Provide the [x, y] coordinate of the cell's center where the given text is located.  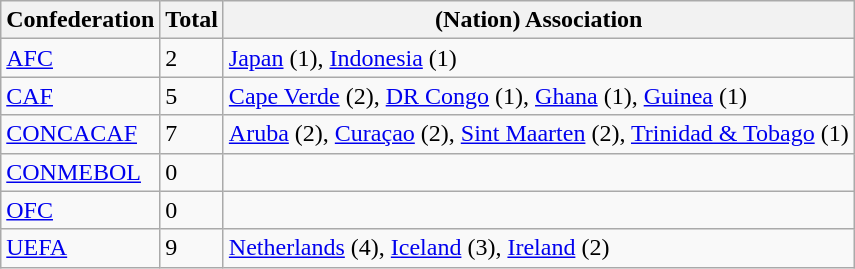
Japan (1), Indonesia (1) [538, 58]
CONMEBOL [80, 172]
Aruba (2), Curaçao (2), Sint Maarten (2), Trinidad & Tobago (1) [538, 134]
Cape Verde (2), DR Congo (1), Ghana (1), Guinea (1) [538, 96]
CAF [80, 96]
CONCACAF [80, 134]
UEFA [80, 248]
7 [192, 134]
Confederation [80, 20]
OFC [80, 210]
Total [192, 20]
Netherlands (4), Iceland (3), Ireland (2) [538, 248]
(Nation) Association [538, 20]
9 [192, 248]
2 [192, 58]
AFC [80, 58]
5 [192, 96]
